Return the [x, y] coordinate for the center point of the cell that contains the specified text.  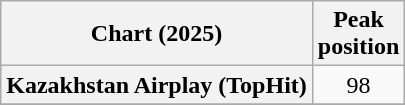
98 [358, 85]
Chart (2025) [157, 34]
Peakposition [358, 34]
Kazakhstan Airplay (TopHit) [157, 85]
